Detect which cell encompasses the target text, then output its [x, y] center coordinate. 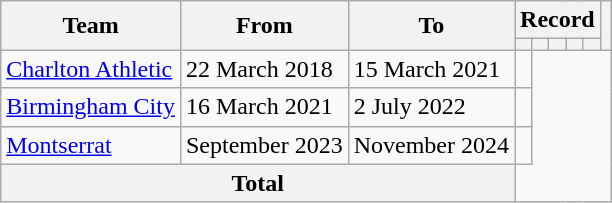
Charlton Athletic [91, 69]
To [431, 26]
From [264, 26]
2 July 2022 [431, 107]
Total [258, 183]
September 2023 [264, 145]
15 March 2021 [431, 69]
16 March 2021 [264, 107]
Record [558, 20]
Team [91, 26]
Birmingham City [91, 107]
Montserrat [91, 145]
22 March 2018 [264, 69]
November 2024 [431, 145]
